Detect which cell encompasses the target text, then output its [X, Y] center coordinate. 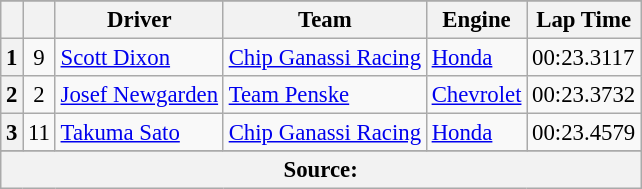
00:23.4579 [584, 133]
Driver [139, 20]
00:23.3117 [584, 58]
00:23.3732 [584, 95]
3 [12, 133]
1 [12, 58]
Source: [321, 170]
Team [324, 20]
Scott Dixon [139, 58]
Lap Time [584, 20]
Team Penske [324, 95]
11 [40, 133]
Josef Newgarden [139, 95]
Chevrolet [476, 95]
Takuma Sato [139, 133]
9 [40, 58]
Engine [476, 20]
